Capture the cell that displays the provided text and extract its (x, y) central coordinate. 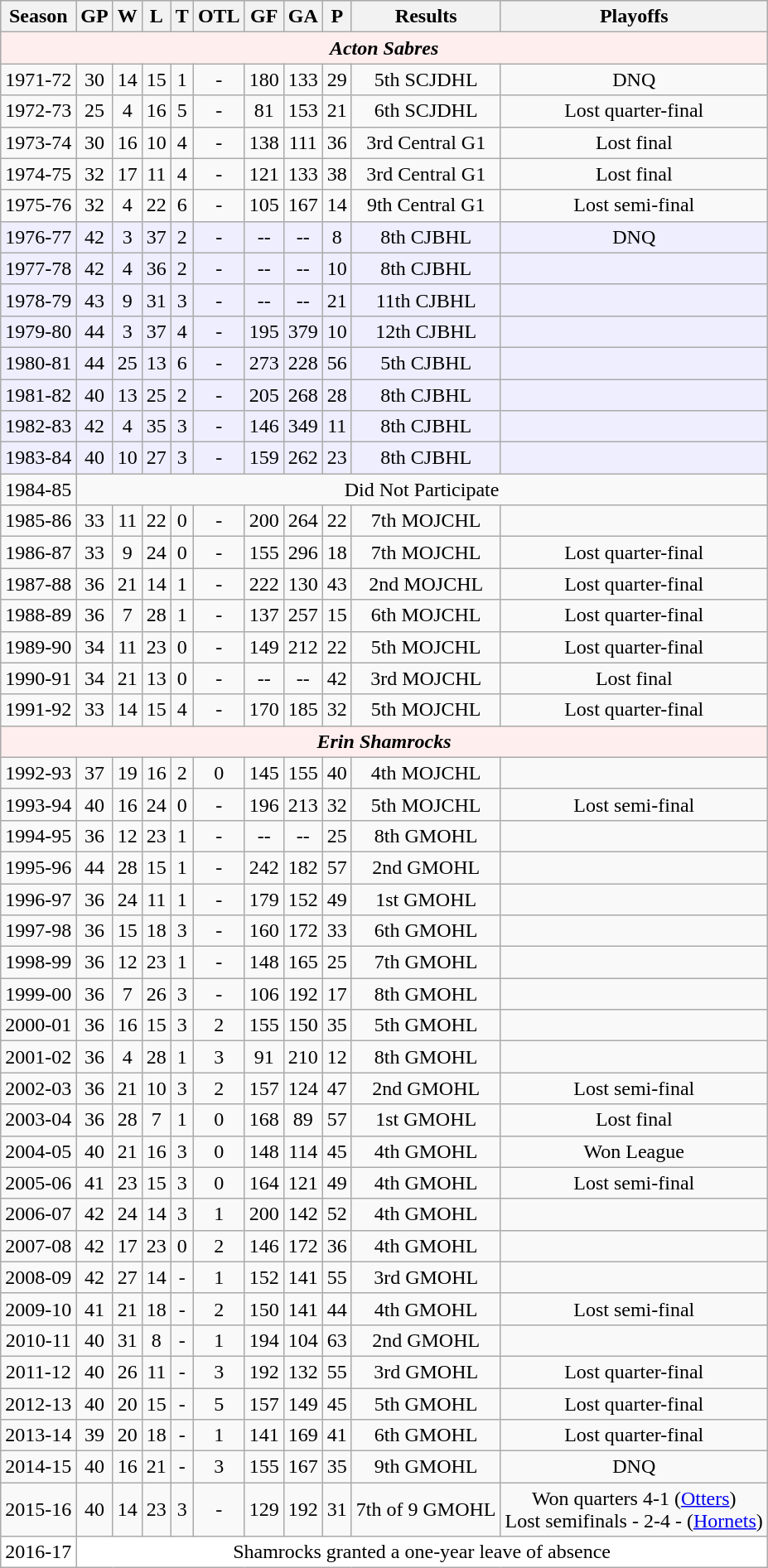
168 (263, 1120)
2005-06 (38, 1183)
2015-16 (38, 1509)
130 (303, 584)
1986-87 (38, 552)
2012-13 (38, 1404)
63 (336, 1340)
106 (263, 994)
153 (303, 111)
212 (303, 647)
129 (263, 1509)
6th SCJDHL (426, 111)
Playoffs (634, 17)
2001-02 (38, 1057)
29 (336, 80)
81 (263, 111)
7th of 9 GMOHL (426, 1509)
6th MOJCHL (426, 615)
T (182, 17)
145 (263, 773)
1996-97 (38, 899)
1998-99 (38, 963)
1983-84 (38, 458)
1971-72 (38, 80)
182 (303, 867)
222 (263, 584)
179 (263, 899)
1980-81 (38, 363)
56 (336, 363)
1974-75 (38, 174)
138 (263, 142)
228 (303, 363)
38 (336, 174)
2014-15 (38, 1467)
268 (303, 395)
213 (303, 804)
2009-10 (38, 1309)
142 (303, 1214)
2010-11 (38, 1340)
5th SCJDHL (426, 80)
Results (426, 17)
164 (263, 1183)
262 (303, 458)
1991-92 (38, 710)
OTL (219, 17)
Won League (634, 1151)
Season (38, 17)
264 (303, 521)
Acton Sabres (384, 48)
2006-07 (38, 1214)
2011-12 (38, 1372)
89 (303, 1120)
2008-09 (38, 1277)
GF (263, 17)
W (128, 17)
5th CJBHL (426, 363)
2000-01 (38, 1025)
195 (263, 331)
39 (94, 1435)
196 (263, 804)
9th Central G1 (426, 205)
185 (303, 710)
379 (303, 331)
1982-83 (38, 427)
2003-04 (38, 1120)
124 (303, 1088)
349 (303, 427)
1995-96 (38, 867)
19 (128, 773)
1976-77 (38, 237)
1972-73 (38, 111)
132 (303, 1372)
194 (263, 1340)
114 (303, 1151)
11th CJBHL (426, 300)
165 (303, 963)
160 (263, 931)
1990-91 (38, 678)
210 (303, 1057)
2016-17 (38, 1552)
1978-79 (38, 300)
GA (303, 17)
104 (303, 1340)
Shamrocks granted a one-year leave of absence (423, 1552)
2004-05 (38, 1151)
9th GMOHL (426, 1467)
242 (263, 867)
3rd MOJCHL (426, 678)
7th GMOHL (426, 963)
1997-98 (38, 931)
Erin Shamrocks (384, 741)
180 (263, 80)
12th CJBHL (426, 331)
Won quarters 4-1 (Otters)Lost semifinals - 2-4 - (Hornets) (634, 1509)
1989-90 (38, 647)
1975-76 (38, 205)
1981-82 (38, 395)
1994-95 (38, 836)
1988-89 (38, 615)
2013-14 (38, 1435)
L (156, 17)
273 (263, 363)
52 (336, 1214)
Did Not Participate (423, 490)
4th MOJCHL (426, 773)
2007-08 (38, 1246)
GP (94, 17)
1984-85 (38, 490)
137 (263, 615)
169 (303, 1435)
1992-93 (38, 773)
1985-86 (38, 521)
1979-80 (38, 331)
257 (303, 615)
1993-94 (38, 804)
47 (336, 1088)
105 (263, 205)
205 (263, 395)
P (336, 17)
170 (263, 710)
2nd MOJCHL (426, 584)
1973-74 (38, 142)
2002-03 (38, 1088)
1999-00 (38, 994)
159 (263, 458)
111 (303, 142)
1987-88 (38, 584)
1977-78 (38, 268)
296 (303, 552)
91 (263, 1057)
